For the text-containing cell, return its midpoint in (x, y) coordinate format. 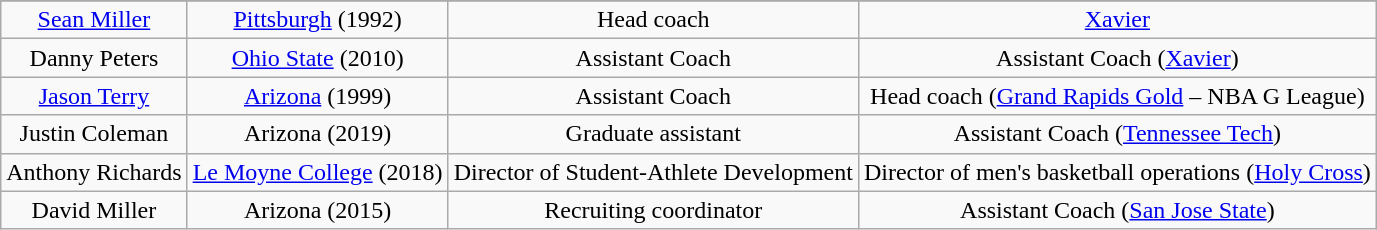
Assistant Coach (San Jose State) (1117, 210)
Assistant Coach (Xavier) (1117, 58)
Danny Peters (94, 58)
Director of Student-Athlete Development (653, 172)
Xavier (1117, 20)
Recruiting coordinator (653, 210)
Ohio State (2010) (318, 58)
Head coach (Grand Rapids Gold – NBA G League) (1117, 96)
Anthony Richards (94, 172)
Graduate assistant (653, 134)
Arizona (2019) (318, 134)
David Miller (94, 210)
Director of men's basketball operations (Holy Cross) (1117, 172)
Jason Terry (94, 96)
Head coach (653, 20)
Justin Coleman (94, 134)
Sean Miller (94, 20)
Pittsburgh (1992) (318, 20)
Arizona (2015) (318, 210)
Arizona (1999) (318, 96)
Le Moyne College (2018) (318, 172)
Assistant Coach (Tennessee Tech) (1117, 134)
